Return the (X, Y) coordinate for the center point of the cell that contains the specified text.  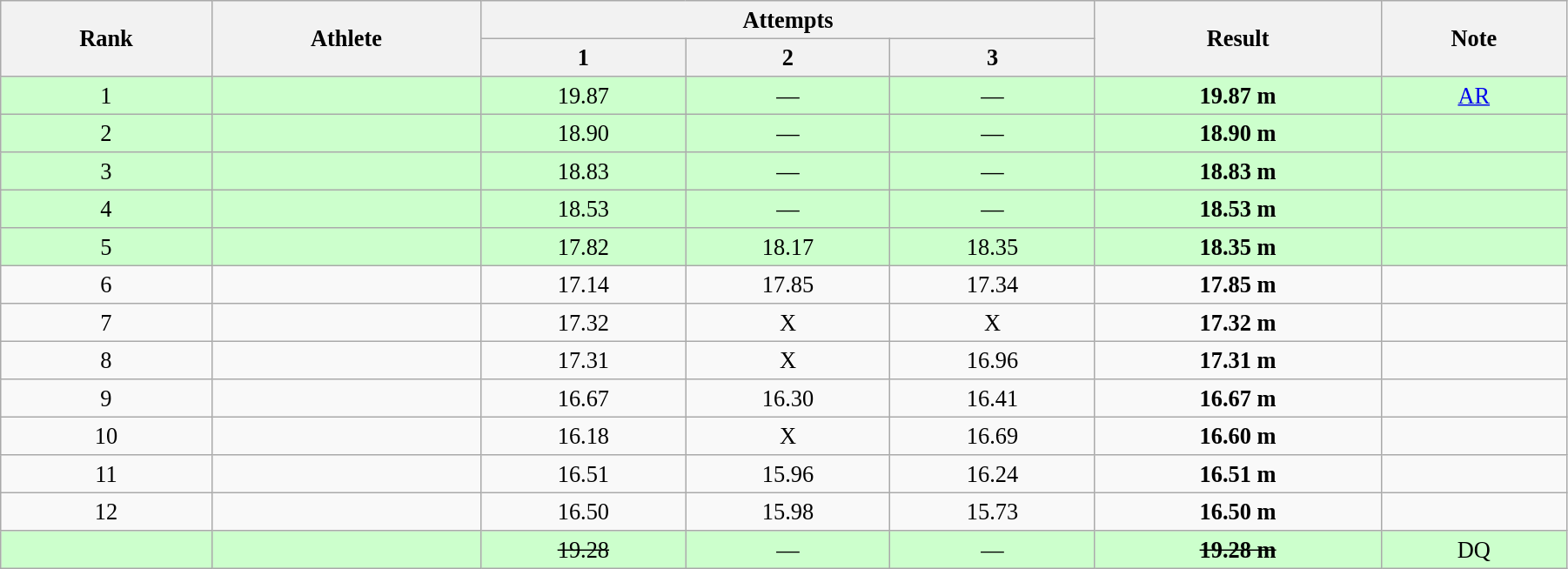
18.53 (583, 209)
18.83 (583, 171)
16.67 m (1237, 398)
18.35 m (1237, 247)
5 (106, 247)
18.90 m (1237, 133)
18.83 m (1237, 171)
19.28 m (1237, 550)
16.30 (788, 398)
10 (106, 436)
Attempts (788, 19)
19.87 m (1237, 95)
15.98 (788, 512)
19.28 (583, 550)
17.32 (583, 323)
17.31 m (1237, 360)
Result (1237, 38)
16.18 (583, 436)
16.51 m (1237, 474)
15.73 (992, 512)
17.32 m (1237, 323)
18.53 m (1237, 209)
Rank (106, 38)
16.24 (992, 474)
17.85 m (1237, 284)
Note (1474, 38)
17.31 (583, 360)
11 (106, 474)
16.50 (583, 512)
18.17 (788, 247)
18.35 (992, 247)
8 (106, 360)
17.85 (788, 284)
16.51 (583, 474)
Athlete (346, 38)
19.87 (583, 95)
16.50 m (1237, 512)
15.96 (788, 474)
17.14 (583, 284)
7 (106, 323)
12 (106, 512)
16.69 (992, 436)
4 (106, 209)
17.82 (583, 247)
9 (106, 398)
18.90 (583, 133)
16.67 (583, 398)
16.41 (992, 398)
6 (106, 284)
16.96 (992, 360)
DQ (1474, 550)
AR (1474, 95)
16.60 m (1237, 436)
17.34 (992, 284)
